From the cell containing the given text, extract its center point as (X, Y) coordinate. 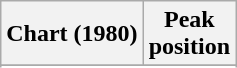
Peak position (189, 34)
Chart (1980) (72, 34)
